Identify which cell holds the provided text, then report its [X, Y] central coordinate. 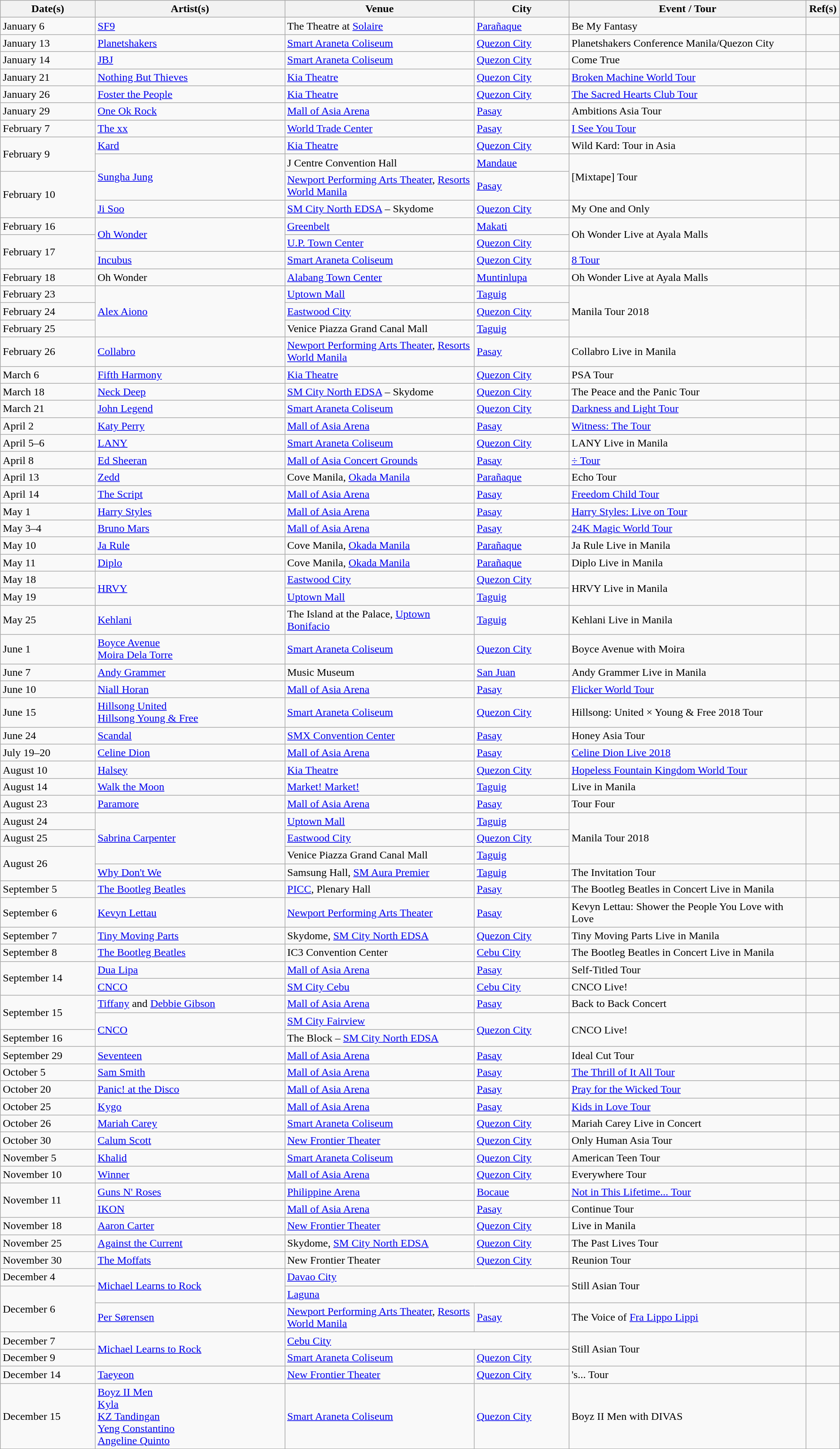
Seventeen [190, 1055]
October 30 [48, 1141]
July 19–20 [48, 753]
Pray for the Wicked Tour [687, 1089]
November 10 [48, 1175]
October 5 [48, 1072]
March 6 [48, 375]
Self-Titled Tour [687, 970]
Artist(s) [190, 9]
SM City Cebu [380, 987]
Dua Lipa [190, 970]
8 Tour [687, 260]
Muntinlupa [521, 277]
January 6 [48, 26]
Continue Tour [687, 1209]
Neck Deep [190, 392]
February 16 [48, 226]
December 6 [48, 1309]
February 7 [48, 128]
Davao City [427, 1277]
August 26 [48, 864]
Broken Machine World Tour [687, 77]
Witness: The Tour [687, 426]
December 15 [48, 1416]
PSA Tour [687, 375]
Music Museum [380, 672]
Incubus [190, 260]
Diplo Live in Manila [687, 563]
U.P. Town Center [380, 243]
June 10 [48, 689]
February 23 [48, 294]
Fifth Harmony [190, 375]
June 7 [48, 672]
May 19 [48, 597]
Market! Market! [380, 787]
Kygo [190, 1106]
Panic! at the Disco [190, 1089]
Foster the People [190, 94]
Against the Current [190, 1243]
Andy Grammer [190, 672]
Freedom Child Tour [687, 494]
The Thrill of It All Tour [687, 1072]
IKON [190, 1209]
December 9 [48, 1357]
Planetshakers [190, 43]
Kard [190, 145]
Aaron Carter [190, 1226]
October 20 [48, 1089]
Collabro [190, 352]
PICC, Plenary Hall [380, 889]
Makati [521, 226]
February 18 [48, 277]
February 24 [48, 311]
February 25 [48, 328]
Only Human Asia Tour [687, 1141]
[Mixtape] Tour [687, 177]
September 29 [48, 1055]
Sungha Jung [190, 177]
Celine Dion Live 2018 [687, 753]
Bruno Mars [190, 529]
SMX Convention Center [380, 735]
November 25 [48, 1243]
HRVY Live in Manila [687, 588]
June 24 [48, 735]
The Voice of Fra Lippo Lippi [687, 1318]
Laguna [427, 1294]
May 1 [48, 511]
One Ok Rock [190, 111]
Everywhere Tour [687, 1175]
San Juan [521, 672]
September 16 [48, 1038]
Celine Dion [190, 753]
The Script [190, 494]
April 13 [48, 477]
24K Magic World Tour [687, 529]
John Legend [190, 409]
August 25 [48, 838]
November 11 [48, 1200]
SM City Fairview [380, 1021]
Sam Smith [190, 1072]
Alabang Town Center [380, 277]
My One and Only [687, 209]
February 17 [48, 252]
HRVY [190, 588]
March 21 [48, 409]
Mariah Carey [190, 1124]
The Moffats [190, 1260]
LANY [190, 443]
January 26 [48, 94]
Ed Sheeran [190, 460]
Alex Aiono [190, 311]
The Sacred Hearts Club Tour [687, 94]
September 8 [48, 953]
Tour Four [687, 804]
World Trade Center [380, 128]
Mariah Carey Live in Concert [687, 1124]
SF9 [190, 26]
Calum Scott [190, 1141]
Zedd [190, 477]
Wild Kard: Tour in Asia [687, 145]
Be My Fantasy [687, 26]
June 1 [48, 649]
September 6 [48, 913]
Reunion Tour [687, 1260]
Kehlani Live in Manila [687, 620]
October 26 [48, 1124]
Boyz II Men with DIVAS [687, 1416]
Mall of Asia Concert Grounds [380, 460]
Newport Performing Arts Theater [380, 913]
Kehlani [190, 620]
Ambitions Asia Tour [687, 111]
Collabro Live in Manila [687, 352]
Why Don't We [190, 872]
May 11 [48, 563]
Ji Soo [190, 209]
Darkness and Light Tour [687, 409]
Hopeless Fountain Kingdom World Tour [687, 770]
Hillsong: United × Young & Free 2018 Tour [687, 713]
Boyce AvenueMoira Dela Torre [190, 649]
Andy Grammer Live in Manila [687, 672]
June 15 [48, 713]
Echo Tour [687, 477]
January 21 [48, 77]
Taeyeon [190, 1375]
JBJ [190, 60]
March 18 [48, 392]
February 9 [48, 154]
The xx [190, 128]
May 3–4 [48, 529]
Date(s) [48, 9]
LANY Live in Manila [687, 443]
The Block – SM City North EDSA [380, 1038]
Per Sørensen [190, 1318]
May 10 [48, 546]
August 24 [48, 821]
The Past Lives Tour [687, 1243]
Tiny Moving Parts [190, 936]
I See You Tour [687, 128]
Philippine Arena [380, 1192]
Harry Styles [190, 511]
Niall Horan [190, 689]
September 7 [48, 936]
Back to Back Concert [687, 1004]
Ja Rule [190, 546]
September 5 [48, 889]
January 14 [48, 60]
January 29 [48, 111]
Paramore [190, 804]
August 14 [48, 787]
Harry Styles: Live on Tour [687, 511]
May 25 [48, 620]
Boyz II Men Kyla KZ Tandingan Yeng Constantino Angeline Quinto [190, 1416]
Venue [380, 9]
August 10 [48, 770]
December 7 [48, 1340]
Bocaue [521, 1192]
Kids in Love Tour [687, 1106]
November 18 [48, 1226]
Kevyn Lettau [190, 913]
Planetshakers Conference Manila/Quezon City [687, 43]
Flicker World Tour [687, 689]
÷ Tour [687, 460]
Ref(s) [823, 9]
January 13 [48, 43]
Tiny Moving Parts Live in Manila [687, 936]
December 4 [48, 1277]
Halsey [190, 770]
August 23 [48, 804]
Sabrina Carpenter [190, 838]
April 14 [48, 494]
The Island at the Palace, Uptown Bonifacio [380, 620]
Boyce Avenue with Moira [687, 649]
Diplo [190, 563]
September 15 [48, 1012]
April 5–6 [48, 443]
Not in This Lifetime... Tour [687, 1192]
February 26 [48, 352]
Walk the Moon [190, 787]
Nothing But Thieves [190, 77]
Scandal [190, 735]
The Invitation Tour [687, 872]
Winner [190, 1175]
American Teen Tour [687, 1158]
Event / Tour [687, 9]
The Theatre at Solaire [380, 26]
J Centre Convention Hall [380, 162]
April 8 [48, 460]
Katy Perry [190, 426]
Mandaue [521, 162]
IC3 Convention Center [380, 953]
Ideal Cut Tour [687, 1055]
Ja Rule Live in Manila [687, 546]
Honey Asia Tour [687, 735]
Hillsong UnitedHillsong Young & Free [190, 713]
Greenbelt [380, 226]
April 2 [48, 426]
Kevyn Lettau: Shower the People You Love with Love [687, 913]
May 18 [48, 580]
Come True [687, 60]
The Peace and the Panic Tour [687, 392]
February 10 [48, 194]
September 14 [48, 978]
November 5 [48, 1158]
City [521, 9]
's... Tour [687, 1375]
Guns N' Roses [190, 1192]
Tiffany and Debbie Gibson [190, 1004]
Khalid [190, 1158]
December 14 [48, 1375]
October 25 [48, 1106]
November 30 [48, 1260]
Samsung Hall, SM Aura Premier [380, 872]
